Pinpoint the cell where the given text exists, returning its [x, y] midpoint coordinate. 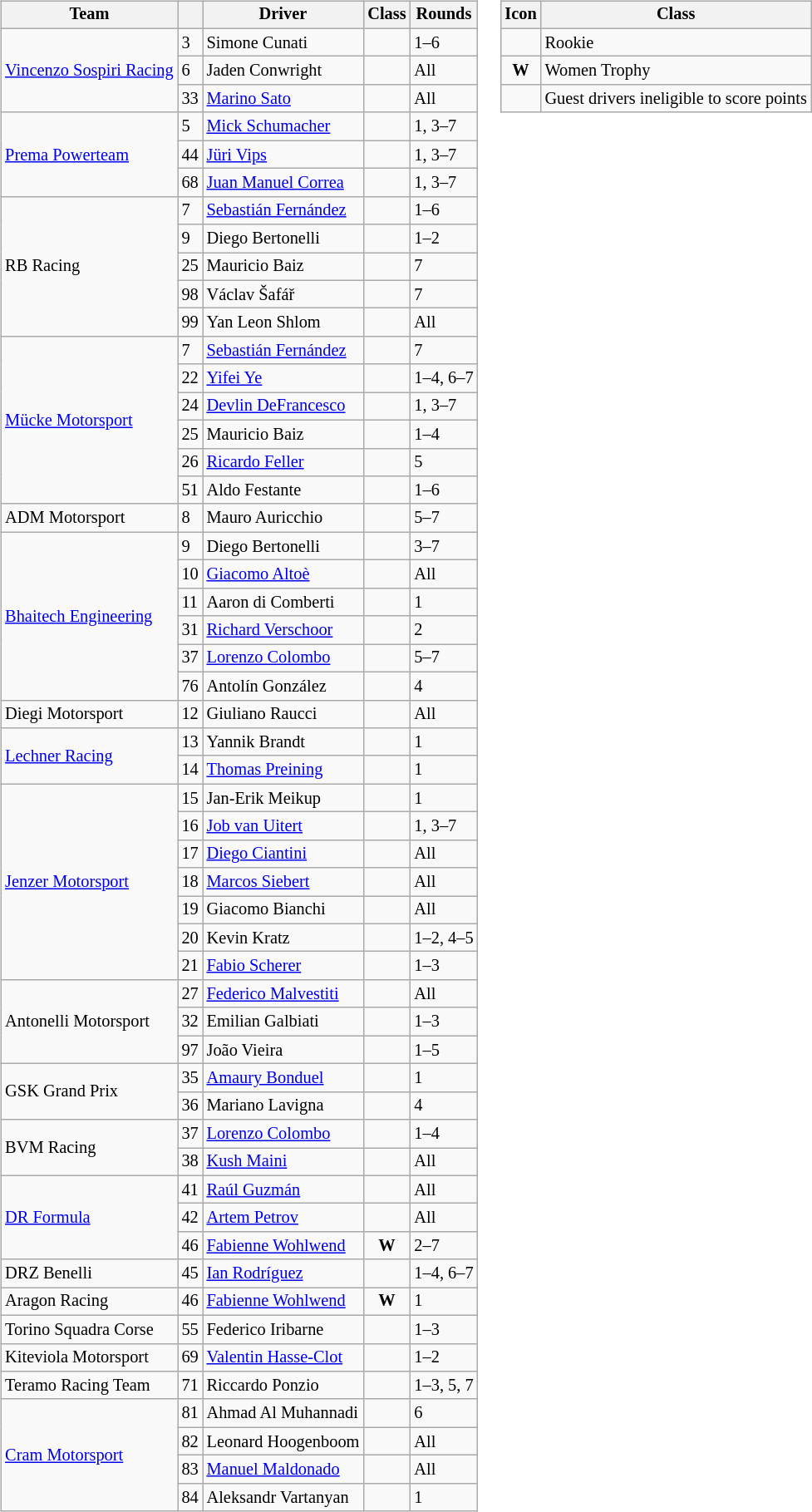
Driver [283, 15]
Antolín González [283, 686]
Icon [520, 15]
31 [190, 630]
Giacomo Bianchi [283, 910]
45 [190, 1273]
84 [190, 1497]
DRZ Benelli [89, 1273]
Giacomo Altoè [283, 574]
Kiteviola Motorsport [89, 1357]
Jaden Conwright [283, 71]
24 [190, 406]
Yifei Ye [283, 378]
68 [190, 183]
22 [190, 378]
Job van Uitert [283, 826]
8 [190, 518]
Diegi Motorsport [89, 714]
Bhaitech Engineering [89, 616]
Kevin Kratz [283, 938]
12 [190, 714]
Raúl Guzmán [283, 1189]
69 [190, 1357]
26 [190, 462]
Jenzer Motorsport [89, 882]
Cram Motorsport [89, 1455]
Aldo Festante [283, 490]
27 [190, 994]
19 [190, 910]
76 [190, 686]
10 [190, 574]
Václav Šafář [283, 294]
Ahmad Al Muhannadi [283, 1413]
DR Formula [89, 1217]
Devlin DeFrancesco [283, 406]
Riccardo Ponzio [283, 1386]
Amaury Bonduel [283, 1078]
17 [190, 854]
Marcos Siebert [283, 882]
Team [89, 15]
Artem Petrov [283, 1218]
Torino Squadra Corse [89, 1329]
38 [190, 1162]
98 [190, 294]
16 [190, 826]
1–5 [444, 1050]
20 [190, 938]
Lechner Racing [89, 756]
Ricardo Feller [283, 462]
RB Racing [89, 266]
Diego Ciantini [283, 854]
Jüri Vips [283, 155]
97 [190, 1050]
Giuliano Raucci [283, 714]
2–7 [444, 1246]
3 [190, 42]
83 [190, 1470]
Aaron di Comberti [283, 602]
Antonelli Motorsport [89, 1022]
Rookie [677, 42]
1–3, 5, 7 [444, 1386]
99 [190, 323]
71 [190, 1386]
Fabio Scherer [283, 966]
Rounds [444, 15]
32 [190, 1022]
Thomas Preining [283, 770]
82 [190, 1441]
36 [190, 1106]
2 [444, 630]
Valentin Hasse-Clot [283, 1357]
Mauro Auricchio [283, 518]
14 [190, 770]
Marino Sato [283, 99]
Federico Iribarne [283, 1329]
21 [190, 966]
44 [190, 155]
Juan Manuel Correa [283, 183]
Mick Schumacher [283, 126]
Teramo Racing Team [89, 1386]
Prema Powerteam [89, 155]
1–2, 4–5 [444, 938]
Vincenzo Sospiri Racing [89, 70]
3–7 [444, 546]
33 [190, 99]
Simone Cunati [283, 42]
15 [190, 798]
55 [190, 1329]
35 [190, 1078]
Leonard Hoogenboom [283, 1441]
Ian Rodríguez [283, 1273]
11 [190, 602]
Yan Leon Shlom [283, 323]
Kush Maini [283, 1162]
51 [190, 490]
Manuel Maldonado [283, 1470]
Aragon Racing [89, 1302]
João Vieira [283, 1050]
81 [190, 1413]
Emilian Galbiati [283, 1022]
BVM Racing [89, 1147]
18 [190, 882]
GSK Grand Prix [89, 1092]
Jan-Erik Meikup [283, 798]
13 [190, 742]
Aleksandr Vartanyan [283, 1497]
Yannik Brandt [283, 742]
42 [190, 1218]
Mariano Lavigna [283, 1106]
41 [190, 1189]
Federico Malvestiti [283, 994]
Mücke Motorsport [89, 421]
Richard Verschoor [283, 630]
Women Trophy [677, 71]
ADM Motorsport [89, 518]
Guest drivers ineligible to score points [677, 99]
